Search for the cell housing the specified text and yield its (X, Y) center coordinate. 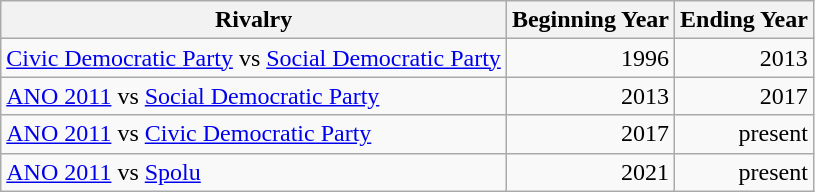
2021 (590, 172)
ANO 2011 vs Spolu (254, 172)
Ending Year (744, 20)
ANO 2011 vs Civic Democratic Party (254, 134)
Rivalry (254, 20)
Civic Democratic Party vs Social Democratic Party (254, 58)
Beginning Year (590, 20)
1996 (590, 58)
ANO 2011 vs Social Democratic Party (254, 96)
